Determine the (x, y) coordinate at the center of the cell enclosing the given text.  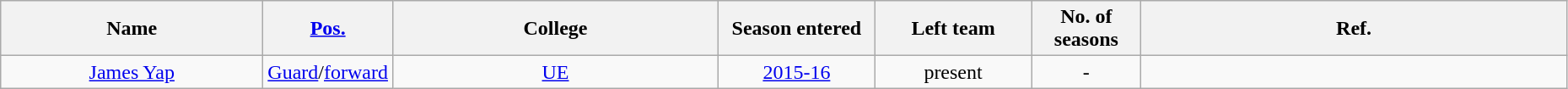
Left team (953, 29)
Pos. (328, 29)
Ref. (1355, 29)
Name (132, 29)
2015-16 (797, 72)
Guard/forward (328, 72)
No. of seasons (1086, 29)
Season entered (797, 29)
James Yap (132, 72)
UE (555, 72)
- (1086, 72)
present (953, 72)
College (555, 29)
